Identify which cell holds the provided text, then report its [X, Y] central coordinate. 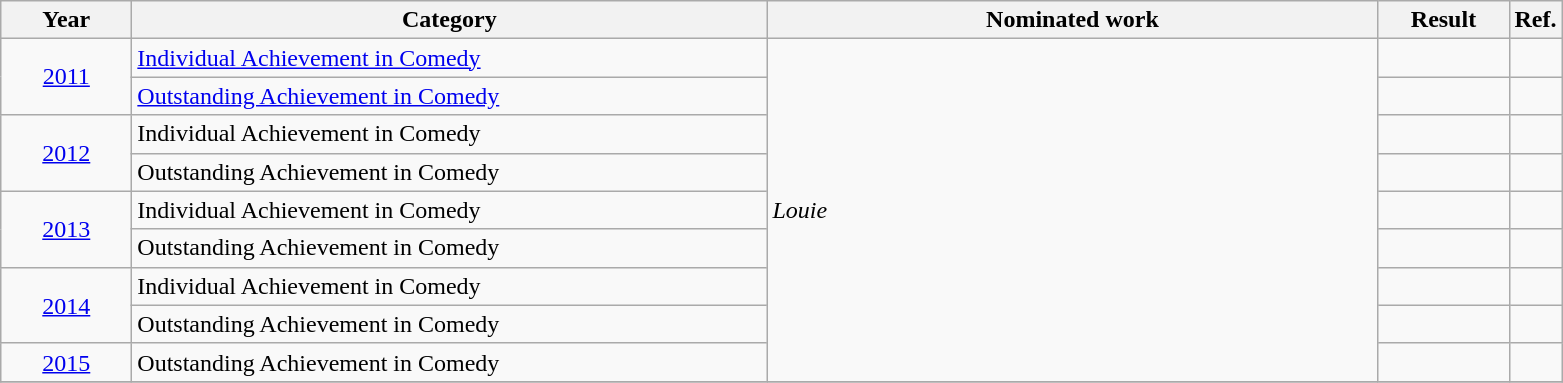
2011 [66, 77]
Result [1444, 20]
Category [450, 20]
Louie [1072, 210]
2014 [66, 305]
2013 [66, 229]
Year [66, 20]
Nominated work [1072, 20]
Ref. [1536, 20]
2012 [66, 153]
2015 [66, 362]
